Search for the cell housing the specified text and yield its [X, Y] center coordinate. 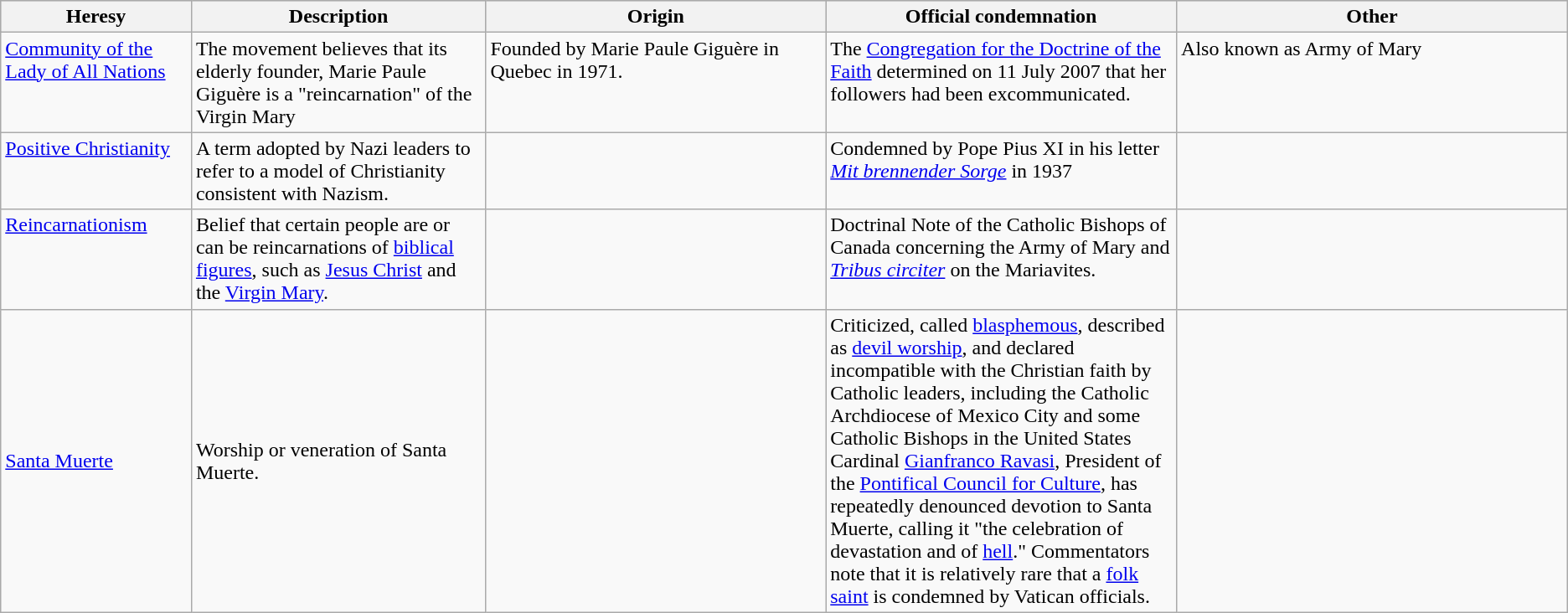
Other [1372, 17]
The movement believes that its elderly founder, Marie Paule Giguère is a "reincarnation" of the Virgin Mary [338, 82]
A term adopted by Nazi leaders to refer to a model of Christianity consistent with Nazism. [338, 171]
Official condemnation [1002, 17]
Belief that certain people are or can be reincarnations of biblical figures, such as Jesus Christ and the Virgin Mary. [338, 260]
Also known as Army of Mary [1372, 82]
Heresy [96, 17]
The Congregation for the Doctrine of the Faith determined on 11 July 2007 that her followers had been excommunicated. [1002, 82]
Community of the Lady of All Nations [96, 82]
Worship or veneration of Santa Muerte. [338, 461]
Description [338, 17]
Origin [656, 17]
Santa Muerte [96, 461]
Founded by Marie Paule Giguère in Quebec in 1971. [656, 82]
Doctrinal Note of the Catholic Bishops of Canada concerning the Army of Mary and Tribus circiter on the Mariavites. [1002, 260]
Positive Christianity [96, 171]
Condemned by Pope Pius XI in his letter Mit brennender Sorge in 1937 [1002, 171]
Reincarnationism [96, 260]
